Locate the cell with the specified text and output its [X, Y] center coordinate. 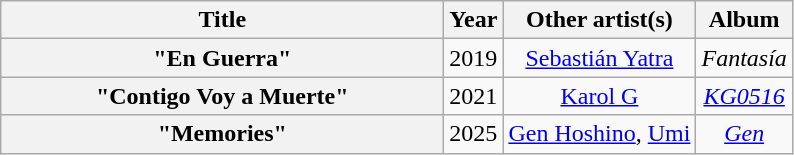
"Contigo Voy a Muerte" [222, 96]
Gen Hoshino, Umi [600, 134]
Year [474, 20]
Album [744, 20]
2019 [474, 58]
Sebastián Yatra [600, 58]
2021 [474, 96]
Karol G [600, 96]
2025 [474, 134]
"Memories" [222, 134]
"En Guerra" [222, 58]
Other artist(s) [600, 20]
Gen [744, 134]
Title [222, 20]
KG0516 [744, 96]
Fantasía [744, 58]
